For the text-containing cell, return its midpoint in [X, Y] coordinate format. 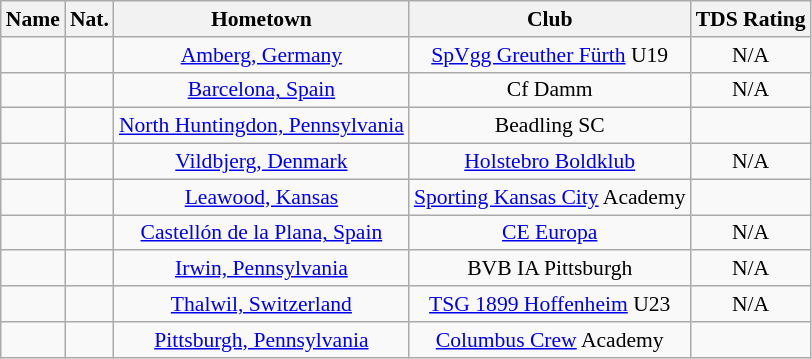
Name [33, 19]
North Huntingdon, Pennsylvania [262, 126]
Leawood, Kansas [262, 197]
Irwin, Pennsylvania [262, 269]
Barcelona, Spain [262, 90]
Vildbjerg, Denmark [262, 162]
Holstebro Boldklub [550, 162]
Pittsburgh, Pennsylvania [262, 340]
Cf Damm [550, 90]
SpVgg Greuther Fürth U19 [550, 55]
Beadling SC [550, 126]
CE Europa [550, 233]
Castellón de la Plana, Spain [262, 233]
BVB IA Pittsburgh [550, 269]
Thalwil, Switzerland [262, 304]
Hometown [262, 19]
Amberg, Germany [262, 55]
Columbus Crew Academy [550, 340]
TSG 1899 Hoffenheim U23 [550, 304]
TDS Rating [751, 19]
Sporting Kansas City Academy [550, 197]
Club [550, 19]
Nat. [90, 19]
